Output the [x, y] coordinate of the center of the cell containing the given text.  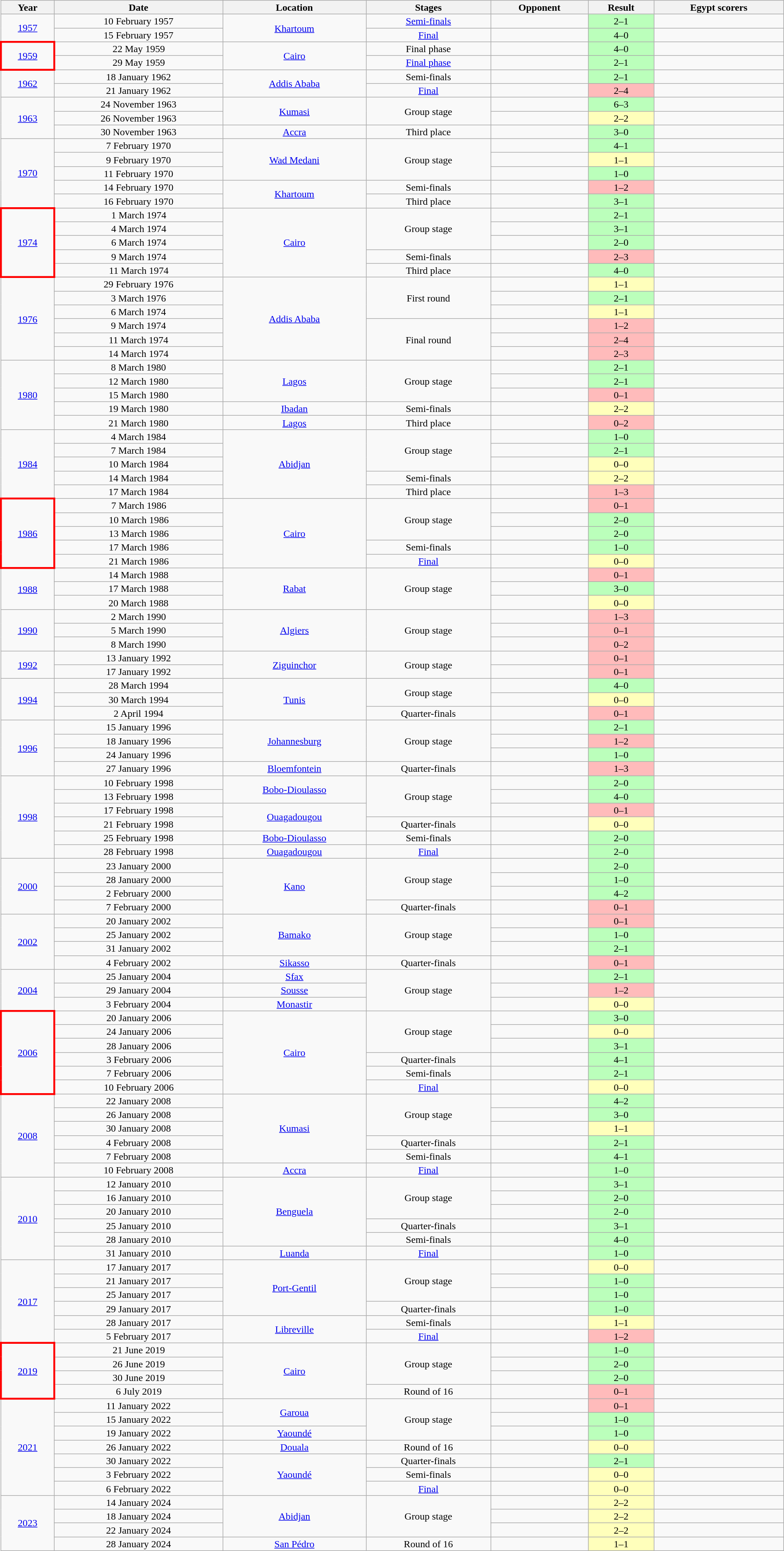
28 January 2000 [138, 879]
6 February 2022 [138, 1488]
1980 [27, 395]
Luanda [294, 1253]
Garoua [294, 1412]
21 January 1962 [138, 90]
29 May 1959 [138, 62]
30 March 1994 [138, 699]
28 January 2010 [138, 1239]
18 January 1962 [138, 76]
15 January 2022 [138, 1419]
20 January 2010 [138, 1211]
17 March 1988 [138, 588]
Opponent [540, 7]
21 June 2019 [138, 1350]
24 January 1996 [138, 754]
14 January 2024 [138, 1502]
Johannesburg [294, 741]
Ibadan [294, 409]
26 January 2022 [138, 1447]
1984 [27, 464]
Egypt scorers [719, 7]
29 January 2017 [138, 1309]
11 January 2022 [138, 1405]
28 January 2024 [138, 1544]
14 March 1988 [138, 575]
5 March 1990 [138, 630]
4 February 2008 [138, 1142]
19 March 1980 [138, 409]
17 January 2017 [138, 1266]
1959 [27, 55]
2010 [27, 1218]
11 February 1970 [138, 173]
22 January 2008 [138, 1101]
Sousse [294, 990]
6–3 [621, 104]
25 January 2002 [138, 935]
28 January 2017 [138, 1322]
17 January 1992 [138, 672]
1996 [27, 748]
First round [428, 298]
1962 [27, 84]
12 March 1980 [138, 381]
25 January 2010 [138, 1225]
20 January 2002 [138, 921]
29 February 1976 [138, 284]
Wad Medani [294, 159]
4 March 1974 [138, 228]
28 February 1998 [138, 851]
14 March 1974 [138, 353]
17 March 1986 [138, 547]
30 January 2022 [138, 1461]
16 February 1970 [138, 201]
22 May 1959 [138, 49]
18 January 2024 [138, 1516]
2021 [27, 1447]
9 February 1970 [138, 160]
1976 [27, 318]
Monastir [294, 1003]
26 June 2019 [138, 1364]
30 January 2008 [138, 1128]
1994 [27, 699]
14 February 1970 [138, 187]
San Pédro [294, 1544]
28 March 1994 [138, 686]
Sfax [294, 976]
1990 [27, 630]
10 March 1986 [138, 519]
Sikasso [294, 962]
3 February 2022 [138, 1474]
Bloemfontein [294, 768]
29 January 2004 [138, 990]
25 February 1998 [138, 838]
12 January 2010 [138, 1184]
Stages [428, 7]
17 March 1984 [138, 491]
2 April 1994 [138, 713]
1970 [27, 173]
24 January 2006 [138, 1032]
2006 [27, 1052]
7 February 2008 [138, 1156]
2 March 1990 [138, 616]
10 February 1998 [138, 783]
26 January 2008 [138, 1114]
2019 [27, 1371]
15 March 1980 [138, 395]
20 January 2006 [138, 1017]
3 February 2006 [138, 1059]
8 March 1990 [138, 644]
31 January 2010 [138, 1253]
21 January 2017 [138, 1281]
Douala [294, 1447]
Tunis [294, 699]
7 March 1984 [138, 450]
2017 [27, 1301]
25 January 2017 [138, 1295]
1992 [27, 665]
Libreville [294, 1329]
1986 [27, 533]
Kano [294, 886]
6 July 2019 [138, 1391]
1957 [27, 28]
15 January 1996 [138, 727]
Final round [428, 339]
1974 [27, 242]
1998 [27, 817]
Year [27, 7]
Rabat [294, 589]
10 February 2008 [138, 1170]
2000 [27, 886]
30 June 2019 [138, 1377]
Benguela [294, 1211]
15 February 1957 [138, 35]
5 February 2017 [138, 1336]
13 February 1998 [138, 796]
1988 [27, 589]
14 March 1984 [138, 478]
26 November 1963 [138, 117]
Algiers [294, 630]
4 February 2002 [138, 962]
7 February 1970 [138, 146]
Port-Gentil [294, 1288]
13 March 1986 [138, 533]
28 January 2006 [138, 1046]
2004 [27, 990]
16 January 2010 [138, 1198]
17 February 1998 [138, 810]
Ziguinchor [294, 665]
Result [621, 7]
23 January 2000 [138, 865]
2 February 2000 [138, 893]
7 March 1986 [138, 505]
21 March 1986 [138, 561]
3 March 1976 [138, 298]
3 February 2004 [138, 1003]
10 March 1984 [138, 464]
24 November 1963 [138, 104]
20 March 1988 [138, 602]
4 March 1984 [138, 436]
Bamako [294, 935]
22 January 2024 [138, 1529]
30 November 1963 [138, 132]
19 January 2022 [138, 1433]
27 January 1996 [138, 768]
7 February 2000 [138, 907]
Location [294, 7]
2002 [27, 942]
8 March 1980 [138, 367]
1 March 1974 [138, 215]
10 February 2006 [138, 1087]
21 March 1980 [138, 423]
1963 [27, 118]
13 January 1992 [138, 658]
31 January 2002 [138, 948]
7 February 2006 [138, 1073]
10 February 1957 [138, 21]
18 January 1996 [138, 740]
25 January 2004 [138, 976]
2008 [27, 1136]
2023 [27, 1523]
21 February 1998 [138, 824]
Date [138, 7]
